Provide the [x, y] coordinate of the cell's center where the given text is located.  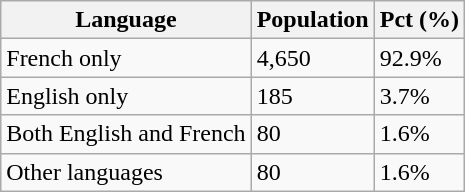
3.7% [419, 96]
Language [126, 20]
English only [126, 96]
Other languages [126, 172]
185 [312, 96]
92.9% [419, 58]
4,650 [312, 58]
Pct (%) [419, 20]
French only [126, 58]
Population [312, 20]
Both English and French [126, 134]
